Detect which cell encompasses the target text, then output its (X, Y) center coordinate. 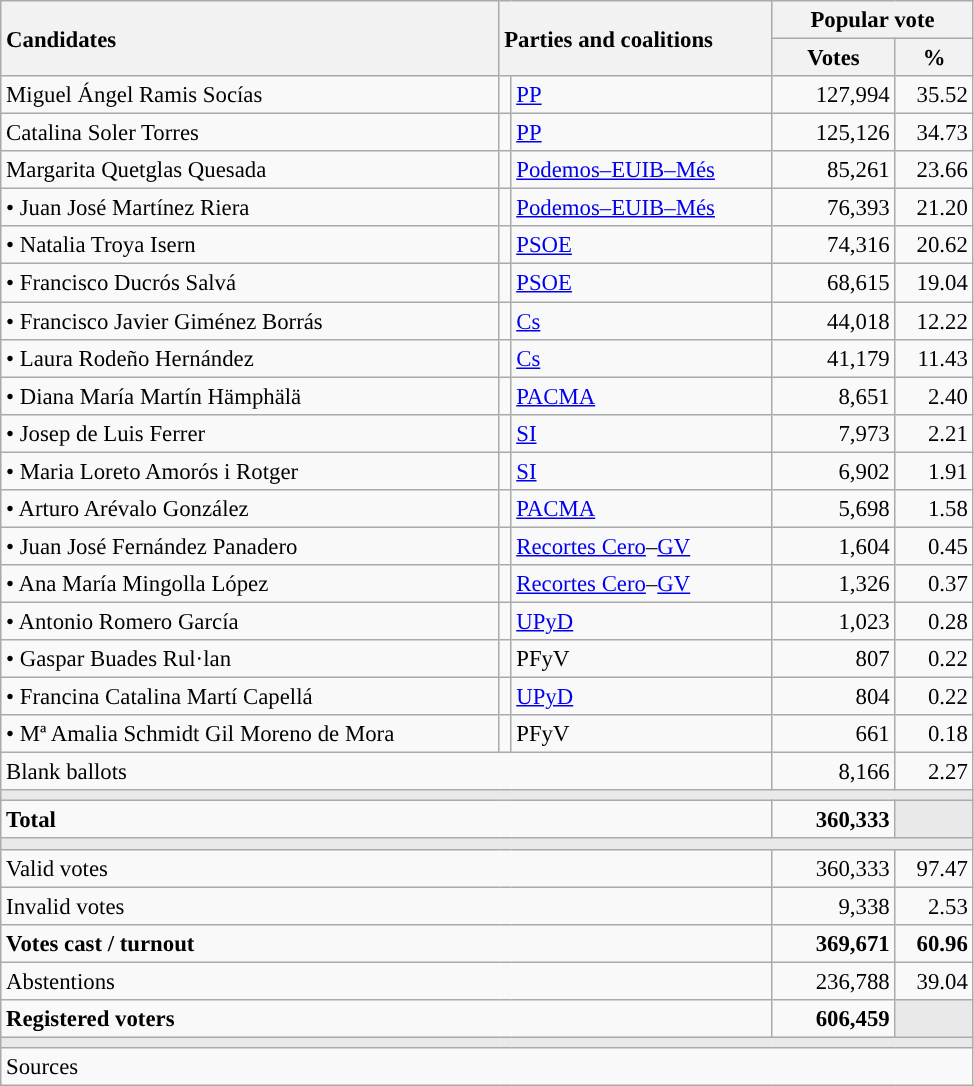
661 (834, 734)
8,651 (834, 396)
Blank ballots (386, 772)
807 (834, 659)
Catalina Soler Torres (250, 133)
• Antonio Romero García (250, 621)
Parties and coalitions (636, 38)
369,671 (834, 943)
9,338 (834, 906)
11.43 (934, 358)
804 (834, 697)
35.52 (934, 95)
Votes cast / turnout (386, 943)
0.45 (934, 546)
2.40 (934, 396)
• Francina Catalina Martí Capellá (250, 697)
97.47 (934, 868)
• Laura Rodeño Hernández (250, 358)
• Francisco Ducrós Salvá (250, 283)
2.27 (934, 772)
68,615 (834, 283)
Sources (487, 1067)
• Francisco Javier Giménez Borrás (250, 321)
0.18 (934, 734)
1,023 (834, 621)
0.28 (934, 621)
2.53 (934, 906)
• Mª Amalia Schmidt Gil Moreno de Mora (250, 734)
236,788 (834, 981)
Miguel Ángel Ramis Socías (250, 95)
Registered voters (386, 1019)
• Natalia Troya Isern (250, 245)
76,393 (834, 208)
19.04 (934, 283)
1.58 (934, 509)
• Juan José Fernández Panadero (250, 546)
Abstentions (386, 981)
1,604 (834, 546)
125,126 (834, 133)
• Ana María Mingolla López (250, 584)
• Gaspar Buades Rul·lan (250, 659)
• Josep de Luis Ferrer (250, 433)
74,316 (834, 245)
1.91 (934, 471)
Votes (834, 58)
5,698 (834, 509)
44,018 (834, 321)
41,179 (834, 358)
6,902 (834, 471)
34.73 (934, 133)
21.20 (934, 208)
• Juan José Martínez Riera (250, 208)
12.22 (934, 321)
Candidates (250, 38)
8,166 (834, 772)
% (934, 58)
60.96 (934, 943)
Invalid votes (386, 906)
20.62 (934, 245)
• Arturo Arévalo González (250, 509)
• Maria Loreto Amorós i Rotger (250, 471)
7,973 (834, 433)
1,326 (834, 584)
0.37 (934, 584)
Total (386, 820)
2.21 (934, 433)
23.66 (934, 170)
• Diana María Martín Hämphälä (250, 396)
Margarita Quetglas Quesada (250, 170)
606,459 (834, 1019)
39.04 (934, 981)
Popular vote (872, 20)
127,994 (834, 95)
85,261 (834, 170)
Valid votes (386, 868)
